Capture the cell that displays the provided text and extract its (X, Y) central coordinate. 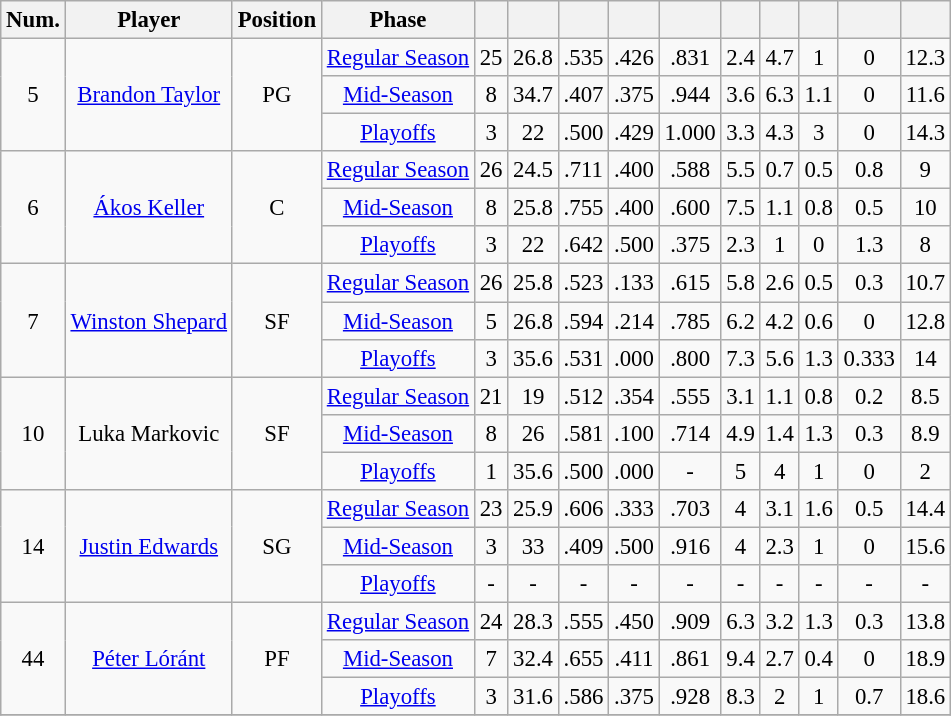
Ákos Keller (148, 208)
44 (33, 658)
.133 (634, 283)
8.9 (925, 433)
.581 (583, 433)
.214 (634, 321)
25.9 (533, 509)
.586 (583, 697)
1.000 (690, 133)
4.2 (780, 321)
3.3 (740, 133)
5.5 (740, 170)
Péter Lóránt (148, 658)
4.7 (780, 58)
.407 (583, 95)
13.8 (925, 621)
.703 (690, 509)
3.6 (740, 95)
.944 (690, 95)
.409 (583, 546)
Num. (33, 20)
Phase (398, 20)
31.6 (533, 697)
.909 (690, 621)
23 (490, 509)
.711 (583, 170)
.916 (690, 546)
.642 (583, 245)
4.9 (740, 433)
2.4 (740, 58)
25 (490, 58)
.100 (634, 433)
.531 (583, 358)
10.7 (925, 283)
34.7 (533, 95)
0.333 (869, 358)
19 (533, 396)
.714 (690, 433)
.535 (583, 58)
18.9 (925, 659)
0.2 (869, 396)
24.5 (533, 170)
.785 (690, 321)
.861 (690, 659)
14.4 (925, 509)
2.6 (780, 283)
24 (490, 621)
Winston Shepard (148, 320)
.615 (690, 283)
8.5 (925, 396)
12.8 (925, 321)
C (276, 208)
5.8 (740, 283)
.594 (583, 321)
.426 (634, 58)
SG (276, 546)
14.3 (925, 133)
.800 (690, 358)
0.6 (818, 321)
5.6 (780, 358)
18.6 (925, 697)
.755 (583, 208)
.600 (690, 208)
7.5 (740, 208)
12.3 (925, 58)
.606 (583, 509)
21 (490, 396)
PF (276, 658)
15.6 (925, 546)
.831 (690, 58)
6.2 (740, 321)
.411 (634, 659)
1.4 (780, 433)
PG (276, 96)
7.3 (740, 358)
8.3 (740, 697)
.429 (634, 133)
1.6 (818, 509)
33 (533, 546)
2.7 (780, 659)
.588 (690, 170)
.523 (583, 283)
Position (276, 20)
4.3 (780, 133)
6 (33, 208)
28.3 (533, 621)
9 (925, 170)
.512 (583, 396)
Brandon Taylor (148, 96)
32.4 (533, 659)
9.4 (740, 659)
0.4 (818, 659)
11.6 (925, 95)
.450 (634, 621)
.333 (634, 509)
Luka Markovic (148, 434)
.655 (583, 659)
3.2 (780, 621)
Player (148, 20)
Justin Edwards (148, 546)
.354 (634, 396)
.928 (690, 697)
